Find where the given text appears and provide that cell's center as (x, y) coordinate. 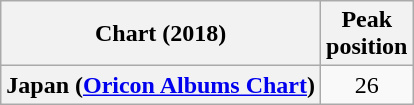
Peakposition (367, 34)
Japan (Oricon Albums Chart) (161, 85)
26 (367, 85)
Chart (2018) (161, 34)
